Provide the [x, y] coordinate of the cell's center where the given text is located.  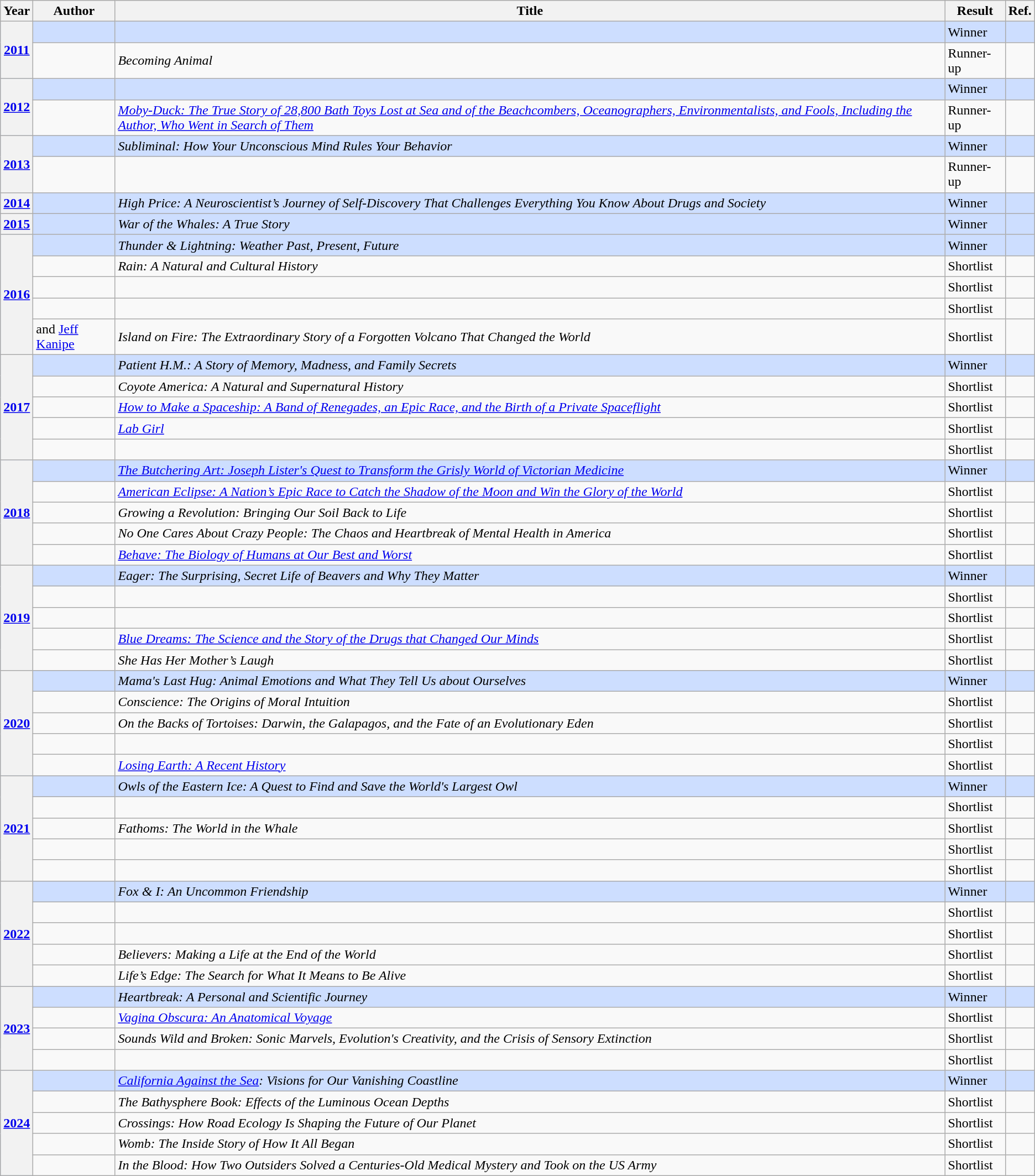
Rain: A Natural and Cultural History [530, 266]
2011 [17, 50]
The Butchering Art: Joseph Lister's Quest to Transform the Grisly World of Victorian Medicine [530, 471]
Year [17, 11]
2013 [17, 164]
American Eclipse: A Nation’s Epic Race to Catch the Shadow of the Moon and Win the Glory of the World [530, 492]
In the Blood: How Two Outsiders Solved a Centuries-Old Medical Mystery and Took on the US Army [530, 1165]
Mama's Last Hug: Animal Emotions and What They Tell Us about Ourselves [530, 681]
2012 [17, 107]
Fox & I: An Uncommon Friendship [530, 891]
2020 [17, 723]
2022 [17, 933]
Eager: The Surprising, Secret Life of Beavers and Why They Matter [530, 576]
2018 [17, 513]
Ref. [1020, 11]
The Bathysphere Book: Effects of the Luminous Ocean Depths [530, 1102]
Heartbreak: A Personal and Scientific Journey [530, 997]
War of the Whales: A True Story [530, 224]
On the Backs of Tortoises: Darwin, the Galapagos, and the Fate of an Evolutionary Eden [530, 723]
2015 [17, 224]
Coyote America: A Natural and Supernatural History [530, 386]
Result [975, 11]
Owls of the Eastern Ice: A Quest to Find and Save the World's Largest Owl [530, 786]
Patient H.M.: A Story of Memory, Madness, and Family Secrets [530, 365]
High Price: A Neuroscientist’s Journey of Self-Discovery That Challenges Everything You Know About Drugs and Society [530, 203]
How to Make a Spaceship: A Band of Renegades, an Epic Race, and the Birth of a Private Spaceflight [530, 407]
Womb: The Inside Story of How It All Began [530, 1144]
Island on Fire: The Extraordinary Story of a Forgotten Volcano That Changed the World [530, 337]
Vagina Obscura: An Anatomical Voyage [530, 1018]
2017 [17, 407]
and Jeff Kanipe [74, 337]
2021 [17, 828]
California Against the Sea: Visions for Our Vanishing Coastline [530, 1081]
Sounds Wild and Broken: Sonic Marvels, Evolution's Creativity, and the Crisis of Sensory Extinction [530, 1039]
Title [530, 11]
Author [74, 11]
2016 [17, 294]
2014 [17, 203]
2023 [17, 1028]
Losing Earth: A Recent History [530, 765]
2024 [17, 1123]
Fathoms: The World in the Whale [530, 828]
Crossings: How Road Ecology Is Shaping the Future of Our Planet [530, 1123]
Life’s Edge: The Search for What It Means to Be Alive [530, 975]
2019 [17, 618]
Blue Dreams: The Science and the Story of the Drugs that Changed Our Minds [530, 639]
No One Cares About Crazy People: The Chaos and Heartbreak of Mental Health in America [530, 534]
Believers: Making a Life at the End of the World [530, 954]
Subliminal: How Your Unconscious Mind Rules Your Behavior [530, 146]
Thunder & Lightning: Weather Past, Present, Future [530, 245]
Behave: The Biology of Humans at Our Best and Worst [530, 555]
Becoming Animal [530, 61]
She Has Her Mother’s Laugh [530, 660]
Lab Girl [530, 428]
Growing a Revolution: Bringing Our Soil Back to Life [530, 513]
Conscience: The Origins of Moral Intuition [530, 702]
